Extract the [X, Y] coordinate from the center of the cell holding the provided text.  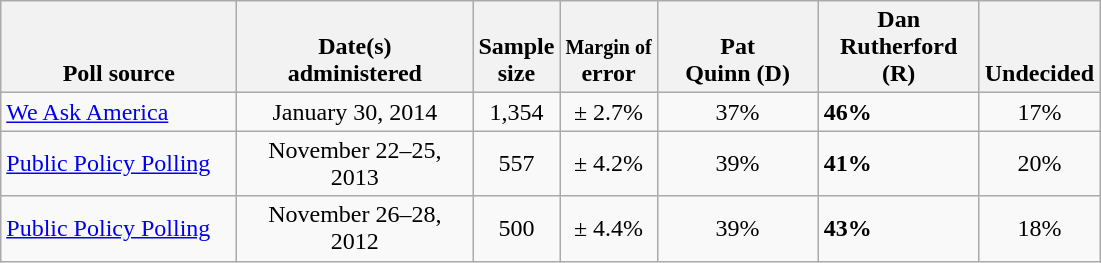
18% [1039, 228]
PatQuinn (D) [738, 47]
37% [738, 112]
November 22–25, 2013 [355, 164]
Margin oferror [608, 47]
Undecided [1039, 47]
± 4.2% [608, 164]
17% [1039, 112]
January 30, 2014 [355, 112]
46% [898, 112]
43% [898, 228]
± 2.7% [608, 112]
557 [516, 164]
20% [1039, 164]
Samplesize [516, 47]
We Ask America [119, 112]
Date(s)administered [355, 47]
November 26–28, 2012 [355, 228]
± 4.4% [608, 228]
DanRutherford (R) [898, 47]
41% [898, 164]
1,354 [516, 112]
Poll source [119, 47]
500 [516, 228]
